Capture the cell that displays the provided text and extract its [x, y] central coordinate. 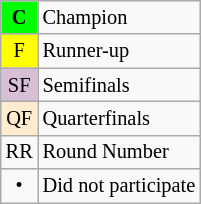
Semifinals [120, 85]
Runner-up [120, 51]
• [20, 186]
RR [20, 152]
Did not participate [120, 186]
C [20, 17]
Champion [120, 17]
QF [20, 118]
Quarterfinals [120, 118]
Round Number [120, 152]
SF [20, 85]
F [20, 51]
